Provide the (X, Y) coordinate of the cell's center where the given text is located.  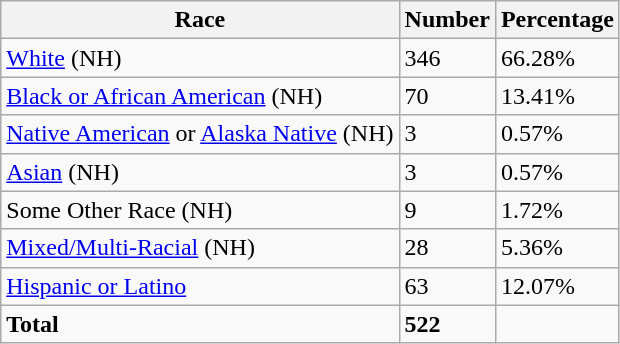
Race (200, 20)
13.41% (557, 96)
63 (447, 286)
9 (447, 210)
Hispanic or Latino (200, 286)
1.72% (557, 210)
White (NH) (200, 58)
70 (447, 96)
66.28% (557, 58)
346 (447, 58)
Total (200, 324)
Black or African American (NH) (200, 96)
Percentage (557, 20)
Some Other Race (NH) (200, 210)
28 (447, 248)
Asian (NH) (200, 172)
5.36% (557, 248)
Mixed/Multi-Racial (NH) (200, 248)
522 (447, 324)
12.07% (557, 286)
Number (447, 20)
Native American or Alaska Native (NH) (200, 134)
